Provide the (x, y) coordinate of the cell's center where the given text is located.  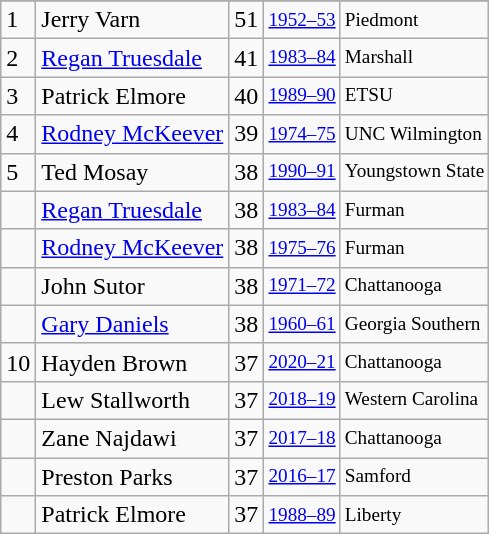
41 (246, 58)
2018–19 (302, 400)
1974–75 (302, 134)
10 (18, 362)
4 (18, 134)
5 (18, 172)
1971–72 (302, 286)
UNC Wilmington (414, 134)
Preston Parks (132, 477)
2020–21 (302, 362)
2017–18 (302, 438)
John Sutor (132, 286)
Samford (414, 477)
1988–89 (302, 515)
1989–90 (302, 96)
Liberty (414, 515)
Zane Najdawi (132, 438)
1975–76 (302, 248)
2016–17 (302, 477)
51 (246, 20)
1960–61 (302, 324)
Georgia Southern (414, 324)
Marshall (414, 58)
1952–53 (302, 20)
ETSU (414, 96)
Hayden Brown (132, 362)
Western Carolina (414, 400)
Ted Mosay (132, 172)
Piedmont (414, 20)
Jerry Varn (132, 20)
Youngstown State (414, 172)
Gary Daniels (132, 324)
2 (18, 58)
Lew Stallworth (132, 400)
1 (18, 20)
1990–91 (302, 172)
40 (246, 96)
3 (18, 96)
39 (246, 134)
